Extract the (x, y) coordinate from the center of the cell holding the provided text.  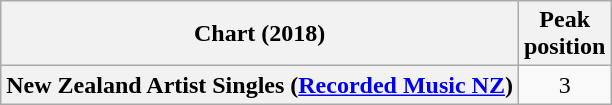
New Zealand Artist Singles (Recorded Music NZ) (260, 85)
Peakposition (564, 34)
Chart (2018) (260, 34)
3 (564, 85)
